Find where the given text appears and provide that cell's center as [X, Y] coordinate. 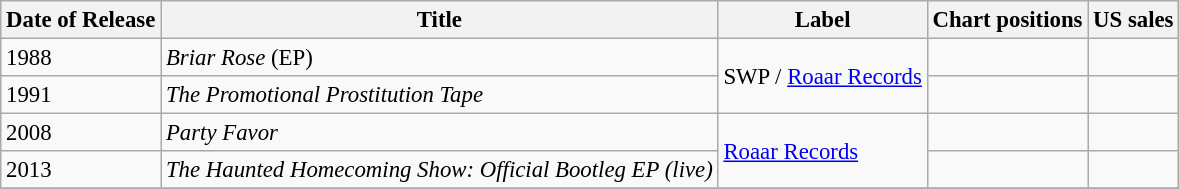
1991 [81, 95]
Chart positions [1008, 20]
Briar Rose (EP) [440, 58]
2008 [81, 133]
The Haunted Homecoming Show: Official Bootleg EP (live) [440, 170]
Roaar Records [822, 152]
SWP / Roaar Records [822, 76]
Party Favor [440, 133]
2013 [81, 170]
1988 [81, 58]
US sales [1134, 20]
Label [822, 20]
Title [440, 20]
The Promotional Prostitution Tape [440, 95]
Date of Release [81, 20]
